Return [x, y] of the center of cell containing provided text 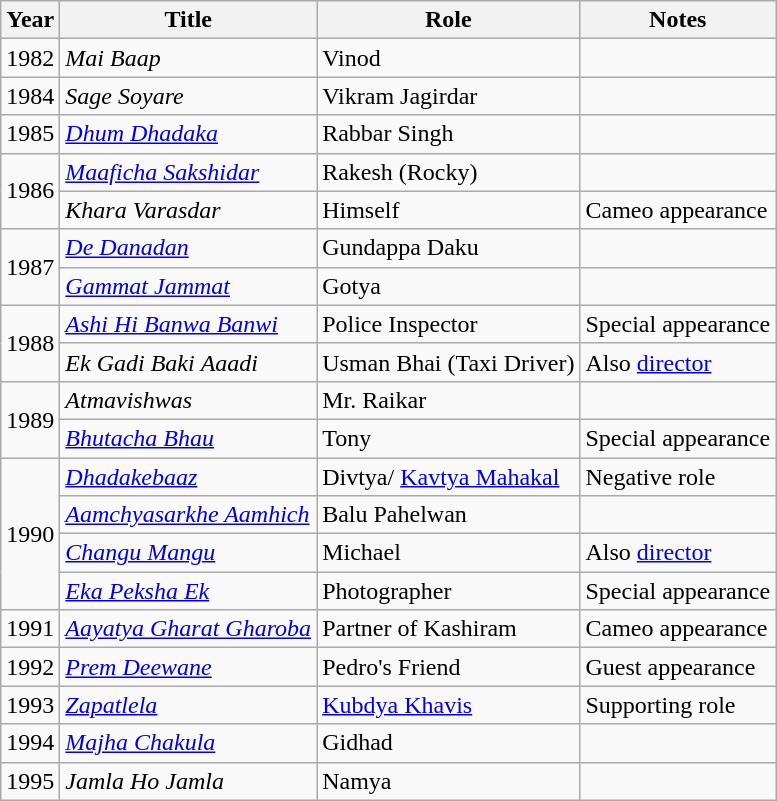
1990 [30, 534]
Zapatlela [188, 705]
Gotya [448, 286]
Notes [678, 20]
Mai Baap [188, 58]
Aamchyasarkhe Aamhich [188, 515]
Gidhad [448, 743]
Dhadakebaaz [188, 477]
Himself [448, 210]
Gundappa Daku [448, 248]
Photographer [448, 591]
Balu Pahelwan [448, 515]
1992 [30, 667]
1987 [30, 267]
Eka Peksha Ek [188, 591]
Majha Chakula [188, 743]
De Danadan [188, 248]
Ashi Hi Banwa Banwi [188, 324]
Atmavishwas [188, 400]
Guest appearance [678, 667]
Negative role [678, 477]
Divtya/ Kavtya Mahakal [448, 477]
Prem Deewane [188, 667]
1994 [30, 743]
1982 [30, 58]
1984 [30, 96]
Maaficha Sakshidar [188, 172]
Jamla Ho Jamla [188, 781]
1986 [30, 191]
Year [30, 20]
Vikram Jagirdar [448, 96]
Mr. Raikar [448, 400]
Police Inspector [448, 324]
Bhutacha Bhau [188, 438]
Namya [448, 781]
Role [448, 20]
Changu Mangu [188, 553]
Supporting role [678, 705]
Dhum Dhadaka [188, 134]
1985 [30, 134]
Vinod [448, 58]
Sage Soyare [188, 96]
Pedro's Friend [448, 667]
1989 [30, 419]
1988 [30, 343]
1995 [30, 781]
Rabbar Singh [448, 134]
Title [188, 20]
Usman Bhai (Taxi Driver) [448, 362]
Partner of Kashiram [448, 629]
Khara Varasdar [188, 210]
1991 [30, 629]
Michael [448, 553]
Aayatya Gharat Gharoba [188, 629]
Rakesh (Rocky) [448, 172]
Tony [448, 438]
Ek Gadi Baki Aaadi [188, 362]
1993 [30, 705]
Gammat Jammat [188, 286]
Kubdya Khavis [448, 705]
